Return [X, Y] of the center of cell containing provided text 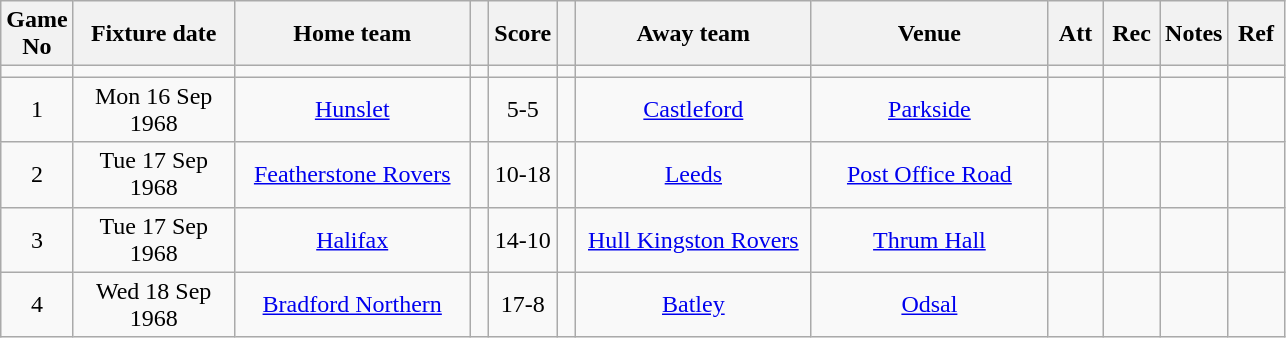
Ref [1256, 34]
Batley [693, 304]
Away team [693, 34]
4 [37, 304]
Hull Kingston Rovers [693, 240]
Home team [352, 34]
Bradford Northern [352, 304]
Notes [1194, 34]
Halifax [352, 240]
Castleford [693, 110]
Mon 16 Sep 1968 [154, 110]
Wed 18 Sep 1968 [154, 304]
5-5 [523, 110]
1 [37, 110]
Featherstone Rovers [352, 174]
Fixture date [154, 34]
10-18 [523, 174]
Odsal [929, 304]
17-8 [523, 304]
2 [37, 174]
Att [1075, 34]
14-10 [523, 240]
Thrum Hall [929, 240]
Leeds [693, 174]
Parkside [929, 110]
Post Office Road [929, 174]
Venue [929, 34]
Game No [37, 34]
Score [523, 34]
Rec [1132, 34]
Hunslet [352, 110]
3 [37, 240]
